Extract the [X, Y] coordinate from the center of the cell holding the provided text.  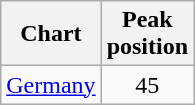
45 [147, 85]
Germany [51, 85]
Peakposition [147, 34]
Chart [51, 34]
